From the cell containing the given text, extract its center point as (X, Y) coordinate. 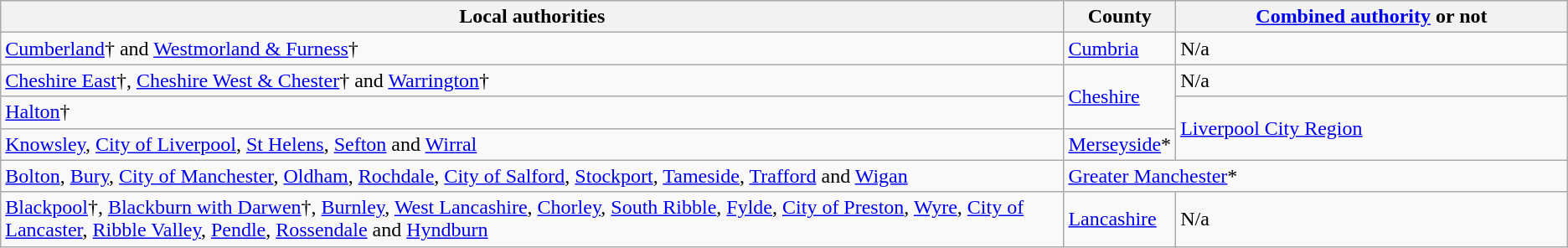
Combined authority or not (1372, 17)
Knowsley, City of Liverpool, St Helens, Sefton and Wirral (533, 144)
Cheshire East†, Cheshire West & Chester† and Warrington† (533, 80)
Liverpool City Region (1372, 128)
Greater Manchester* (1315, 176)
Cheshire (1120, 96)
Merseyside* (1120, 144)
Halton† (533, 112)
Lancashire (1120, 220)
County (1120, 17)
Cumbria (1120, 49)
Cumberland† and Westmorland & Furness† (533, 49)
Local authorities (533, 17)
Bolton, Bury, City of Manchester, Oldham, Rochdale, City of Salford, Stockport, Tameside, Trafford and Wigan (533, 176)
